Locate the cell with the specified text and output its (X, Y) center coordinate. 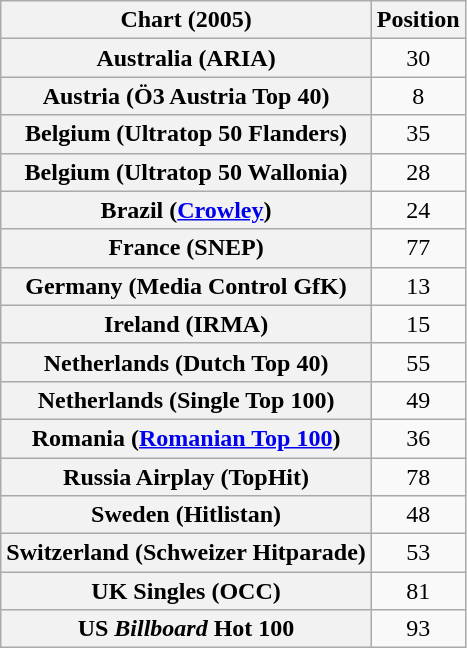
81 (418, 591)
Sweden (Hitlistan) (186, 515)
24 (418, 210)
Germany (Media Control GfK) (186, 286)
Netherlands (Single Top 100) (186, 400)
28 (418, 172)
Netherlands (Dutch Top 40) (186, 362)
US Billboard Hot 100 (186, 629)
93 (418, 629)
Brazil (Crowley) (186, 210)
48 (418, 515)
France (SNEP) (186, 248)
36 (418, 438)
49 (418, 400)
Position (418, 20)
Russia Airplay (TopHit) (186, 477)
55 (418, 362)
77 (418, 248)
Chart (2005) (186, 20)
53 (418, 553)
UK Singles (OCC) (186, 591)
30 (418, 58)
8 (418, 96)
Belgium (Ultratop 50 Flanders) (186, 134)
35 (418, 134)
15 (418, 324)
Switzerland (Schweizer Hitparade) (186, 553)
13 (418, 286)
Australia (ARIA) (186, 58)
Romania (Romanian Top 100) (186, 438)
Austria (Ö3 Austria Top 40) (186, 96)
Ireland (IRMA) (186, 324)
Belgium (Ultratop 50 Wallonia) (186, 172)
78 (418, 477)
